Capture the cell that displays the provided text and extract its [x, y] central coordinate. 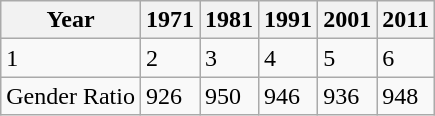
936 [348, 96]
946 [288, 96]
5 [348, 58]
4 [288, 58]
948 [406, 96]
6 [406, 58]
Gender Ratio [71, 96]
1 [71, 58]
950 [230, 96]
2 [170, 58]
2011 [406, 20]
Year [71, 20]
2001 [348, 20]
1981 [230, 20]
1991 [288, 20]
3 [230, 58]
926 [170, 96]
1971 [170, 20]
